Capture the cell that displays the provided text and extract its (X, Y) central coordinate. 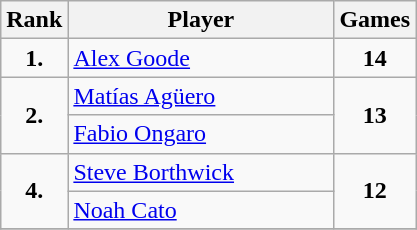
Steve Borthwick (201, 172)
14 (375, 58)
Alex Goode (201, 58)
Games (375, 20)
12 (375, 191)
13 (375, 115)
Matías Agüero (201, 96)
Player (201, 20)
Noah Cato (201, 210)
4. (34, 191)
1. (34, 58)
Rank (34, 20)
2. (34, 115)
Fabio Ongaro (201, 134)
